Determine the [x, y] coordinate at the center of the cell enclosing the given text.  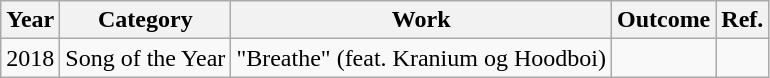
Work [422, 20]
Year [30, 20]
Song of the Year [146, 58]
Ref. [742, 20]
Category [146, 20]
2018 [30, 58]
"Breathe" (feat. Kranium og Hoodboi) [422, 58]
Outcome [663, 20]
